Pinpoint the cell where the given text exists, returning its (X, Y) midpoint coordinate. 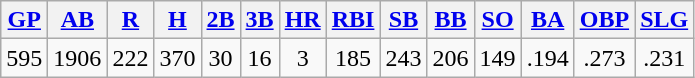
BB (450, 20)
185 (353, 58)
SO (498, 20)
.273 (604, 58)
H (178, 20)
30 (220, 58)
HR (302, 20)
149 (498, 58)
595 (24, 58)
.231 (664, 58)
GP (24, 20)
OBP (604, 20)
SLG (664, 20)
243 (404, 58)
3B (260, 20)
2B (220, 20)
SB (404, 20)
.194 (548, 58)
16 (260, 58)
1906 (78, 58)
R (130, 20)
BA (548, 20)
RBI (353, 20)
206 (450, 58)
370 (178, 58)
222 (130, 58)
3 (302, 58)
AB (78, 20)
